Return [X, Y] of the center of cell containing provided text 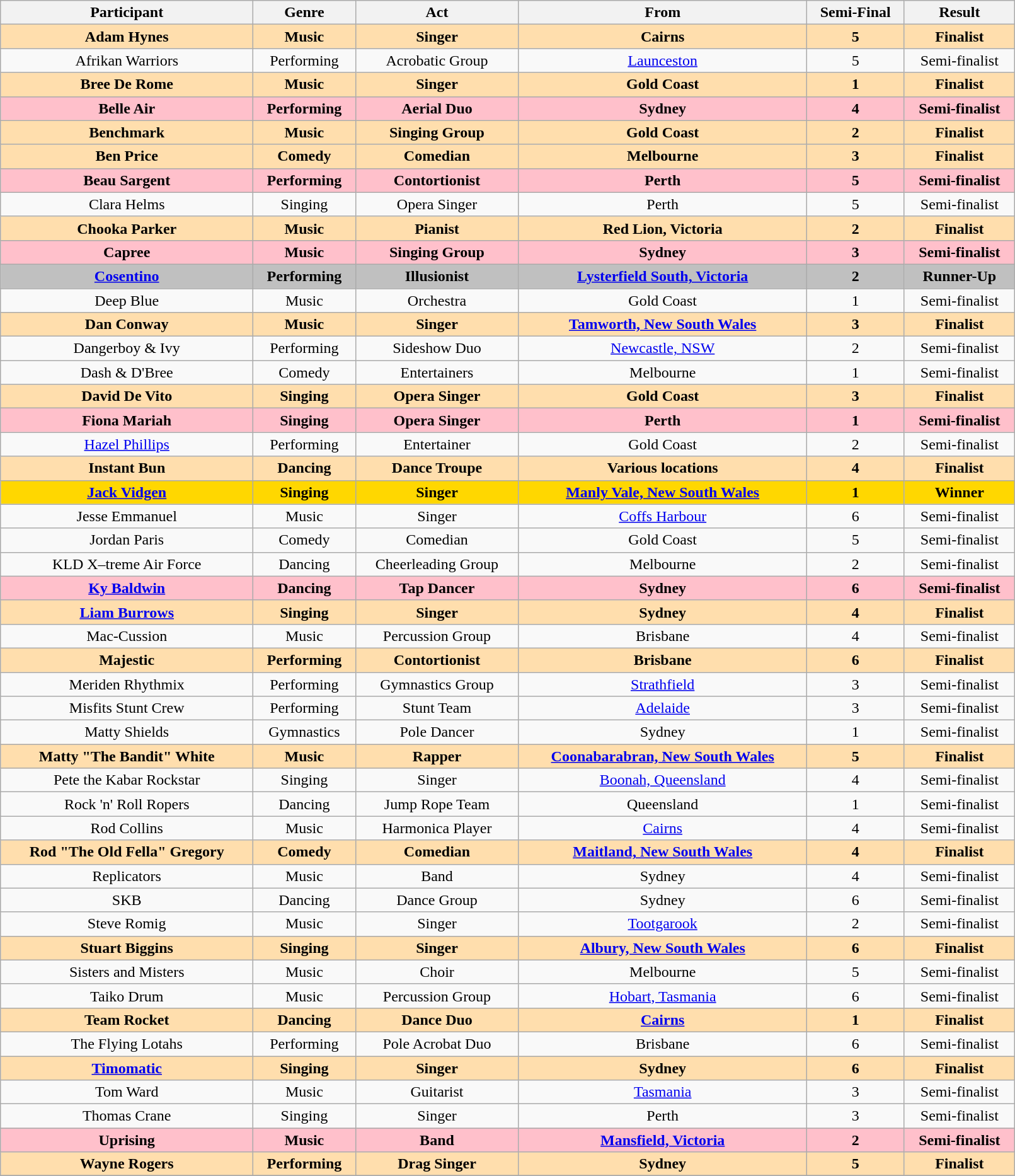
Illusionist [437, 276]
Instant Bun [127, 468]
Capree [127, 252]
Rod Collins [127, 828]
Jump Rope Team [437, 804]
Dan Conway [127, 325]
Lysterfield South, Victoria [663, 276]
Albury, New South Wales [663, 948]
Jordan Paris [127, 540]
The Flying Lotahs [127, 1044]
Dash & D'Bree [127, 372]
Mansfield, Victoria [663, 1140]
Entertainer [437, 444]
David De Vito [127, 396]
Aerial Duo [437, 108]
Hobart, Tasmania [663, 996]
Deep Blue [127, 301]
Hazel Phillips [127, 444]
Rod "The Old Fella" Gregory [127, 852]
Acrobatic Group [437, 61]
Gymnastics Group [437, 684]
Tamworth, New South Wales [663, 325]
Steve Romig [127, 924]
Taiko Drum [127, 996]
Strathfield [663, 684]
Cosentino [127, 276]
Misfits Stunt Crew [127, 708]
Liam Burrows [127, 612]
Orchestra [437, 301]
Queensland [663, 804]
Sideshow Duo [437, 349]
Maitland, New South Wales [663, 852]
Coonabarabran, New South Wales [663, 756]
Sisters and Misters [127, 972]
Genre [305, 13]
Dangerboy & Ivy [127, 349]
Rock 'n' Roll Ropers [127, 804]
Beau Sargent [127, 180]
Pete the Kabar Rockstar [127, 780]
Fiona Mariah [127, 420]
Benchmark [127, 132]
Uprising [127, 1140]
Matty Shields [127, 732]
Red Lion, Victoria [663, 228]
Wayne Rogers [127, 1164]
SKB [127, 900]
Winner [960, 492]
Clara Helms [127, 204]
Stunt Team [437, 708]
From [663, 13]
Semi-Final [856, 13]
Replicators [127, 876]
Matty "The Bandit" White [127, 756]
Thomas Crane [127, 1116]
Meriden Rhythmix [127, 684]
Act [437, 13]
Choir [437, 972]
Mac-Cussion [127, 636]
Adelaide [663, 708]
Runner-Up [960, 276]
Stuart Biggins [127, 948]
Gymnastics [305, 732]
Drag Singer [437, 1164]
Team Rocket [127, 1020]
Pole Acrobat Duo [437, 1044]
Ben Price [127, 156]
Chooka Parker [127, 228]
Adam Hynes [127, 37]
KLD X–treme Air Force [127, 564]
Pole Dancer [437, 732]
Timomatic [127, 1068]
Bree De Rome [127, 84]
Harmonica Player [437, 828]
Ky Baldwin [127, 588]
Cheerleading Group [437, 564]
Tap Dancer [437, 588]
Entertainers [437, 372]
Manly Vale, New South Wales [663, 492]
Rapper [437, 756]
Coffs Harbour [663, 516]
Various locations [663, 468]
Jesse Emmanuel [127, 516]
Participant [127, 13]
Tasmania [663, 1092]
Dance Troupe [437, 468]
Boonah, Queensland [663, 780]
Belle Air [127, 108]
Jack Vidgen [127, 492]
Pianist [437, 228]
Dance Duo [437, 1020]
Majestic [127, 660]
Dance Group [437, 900]
Tom Ward [127, 1092]
Afrikan Warriors [127, 61]
Launceston [663, 61]
Result [960, 13]
Guitarist [437, 1092]
Tootgarook [663, 924]
Newcastle, NSW [663, 349]
